Extract the [x, y] coordinate from the center of the cell holding the provided text.  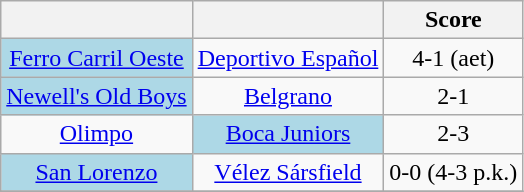
Olimpo [96, 134]
Belgrano [288, 96]
4-1 (aet) [454, 58]
2-1 [454, 96]
San Lorenzo [96, 172]
Vélez Sársfield [288, 172]
2-3 [454, 134]
Deportivo Español [288, 58]
0-0 (4-3 p.k.) [454, 172]
Newell's Old Boys [96, 96]
Score [454, 20]
Ferro Carril Oeste [96, 58]
Boca Juniors [288, 134]
